Provide the [X, Y] coordinate of the cell's center where the given text is located.  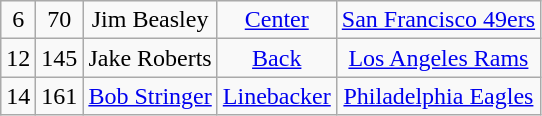
San Francisco 49ers [438, 20]
Philadelphia Eagles [438, 96]
70 [60, 20]
Linebacker [276, 96]
161 [60, 96]
Bob Stringer [150, 96]
12 [18, 58]
6 [18, 20]
Back [276, 58]
Jake Roberts [150, 58]
Center [276, 20]
Los Angeles Rams [438, 58]
Jim Beasley [150, 20]
145 [60, 58]
14 [18, 96]
